Provide the (x, y) coordinate of the cell's center where the given text is located.  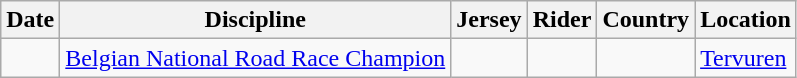
Country (646, 20)
Discipline (256, 20)
Date (30, 20)
Jersey (489, 20)
Tervuren (746, 58)
Rider (562, 20)
Location (746, 20)
Belgian National Road Race Champion (256, 58)
